Locate the cell with the specified text and output its [x, y] center coordinate. 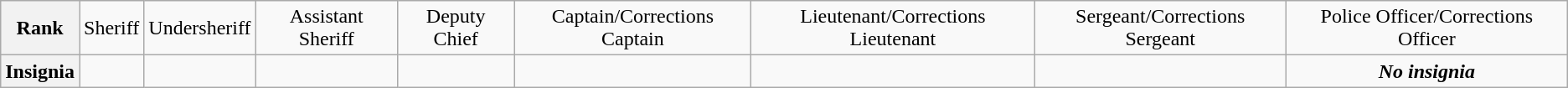
Police Officer/Corrections Officer [1426, 28]
Rank [40, 28]
Captain/Corrections Captain [633, 28]
No insignia [1426, 71]
Undersheriff [199, 28]
Sergeant/Corrections Sergeant [1160, 28]
Deputy Chief [456, 28]
Lieutenant/Corrections Lieutenant [893, 28]
Insignia [40, 71]
Sheriff [112, 28]
Assistant Sheriff [327, 28]
